Identify which cell holds the provided text, then report its [X, Y] central coordinate. 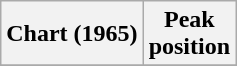
Chart (1965) [72, 34]
Peakposition [189, 34]
